From the cell containing the given text, extract its center point as (x, y) coordinate. 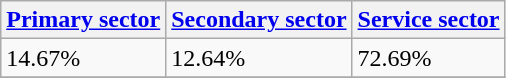
Secondary sector (259, 20)
72.69% (428, 58)
Primary sector (84, 20)
12.64% (259, 58)
Service sector (428, 20)
14.67% (84, 58)
